Return (X, Y) of the center of cell containing provided text 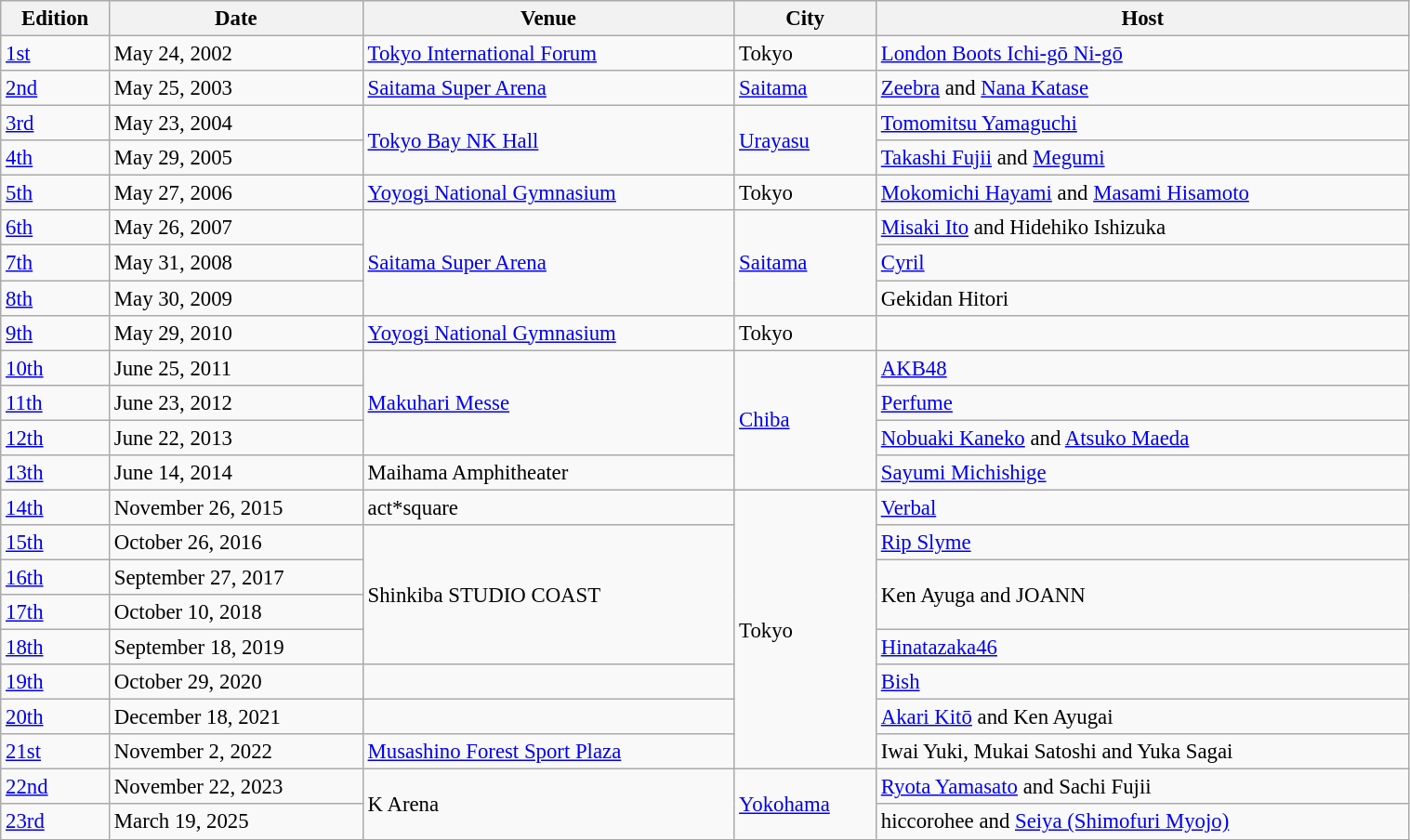
Musashino Forest Sport Plaza (548, 752)
London Boots Ichi-gō Ni-gō (1142, 54)
14th (56, 507)
Takashi Fujii and Megumi (1142, 158)
May 30, 2009 (236, 298)
Bish (1142, 682)
Makuhari Messe (548, 403)
Gekidan Hitori (1142, 298)
Yokohama (805, 805)
June 14, 2014 (236, 473)
20th (56, 717)
13th (56, 473)
Iwai Yuki, Mukai Satoshi and Yuka Sagai (1142, 752)
Sayumi Michishige (1142, 473)
18th (56, 648)
Cyril (1142, 263)
Venue (548, 19)
Ken Ayuga and JOANN (1142, 595)
1st (56, 54)
Mokomichi Hayami and Masami Hisamoto (1142, 193)
March 19, 2025 (236, 822)
Verbal (1142, 507)
December 18, 2021 (236, 717)
May 26, 2007 (236, 228)
May 23, 2004 (236, 124)
Hinatazaka46 (1142, 648)
October 10, 2018 (236, 612)
Urayasu (805, 141)
Maihama Amphitheater (548, 473)
8th (56, 298)
7th (56, 263)
Host (1142, 19)
23rd (56, 822)
June 23, 2012 (236, 402)
9th (56, 333)
Misaki Ito and Hidehiko Ishizuka (1142, 228)
19th (56, 682)
4th (56, 158)
Shinkiba STUDIO COAST (548, 595)
Tokyo International Forum (548, 54)
Edition (56, 19)
Rip Slyme (1142, 543)
3rd (56, 124)
act*square (548, 507)
May 29, 2010 (236, 333)
21st (56, 752)
Perfume (1142, 402)
12th (56, 438)
11th (56, 402)
June 25, 2011 (236, 368)
October 29, 2020 (236, 682)
May 24, 2002 (236, 54)
16th (56, 577)
November 26, 2015 (236, 507)
Tokyo Bay NK Hall (548, 141)
15th (56, 543)
Tomomitsu Yamaguchi (1142, 124)
Nobuaki Kaneko and Atsuko Maeda (1142, 438)
October 26, 2016 (236, 543)
6th (56, 228)
November 22, 2023 (236, 787)
hiccorohee and Seiya (Shimofuri Myojo) (1142, 822)
May 25, 2003 (236, 88)
May 27, 2006 (236, 193)
Date (236, 19)
K Arena (548, 805)
22nd (56, 787)
Zeebra and Nana Katase (1142, 88)
2nd (56, 88)
May 31, 2008 (236, 263)
May 29, 2005 (236, 158)
September 27, 2017 (236, 577)
June 22, 2013 (236, 438)
5th (56, 193)
AKB48 (1142, 368)
September 18, 2019 (236, 648)
17th (56, 612)
Chiba (805, 420)
City (805, 19)
10th (56, 368)
Ryota Yamasato and Sachi Fujii (1142, 787)
Akari Kitō and Ken Ayugai (1142, 717)
November 2, 2022 (236, 752)
